Extract the (x, y) coordinate from the center of the cell holding the provided text.  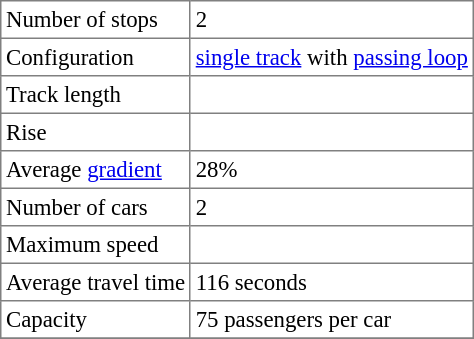
Configuration (96, 57)
75 passengers per car (332, 320)
Number of stops (96, 20)
28% (332, 170)
Rise (96, 132)
Capacity (96, 320)
Number of cars (96, 207)
Average gradient (96, 170)
Average travel time (96, 282)
Track length (96, 95)
Maximum speed (96, 245)
116 seconds (332, 282)
single track with passing loop (332, 57)
